Determine the (x, y) coordinate at the center of the cell enclosing the given text.  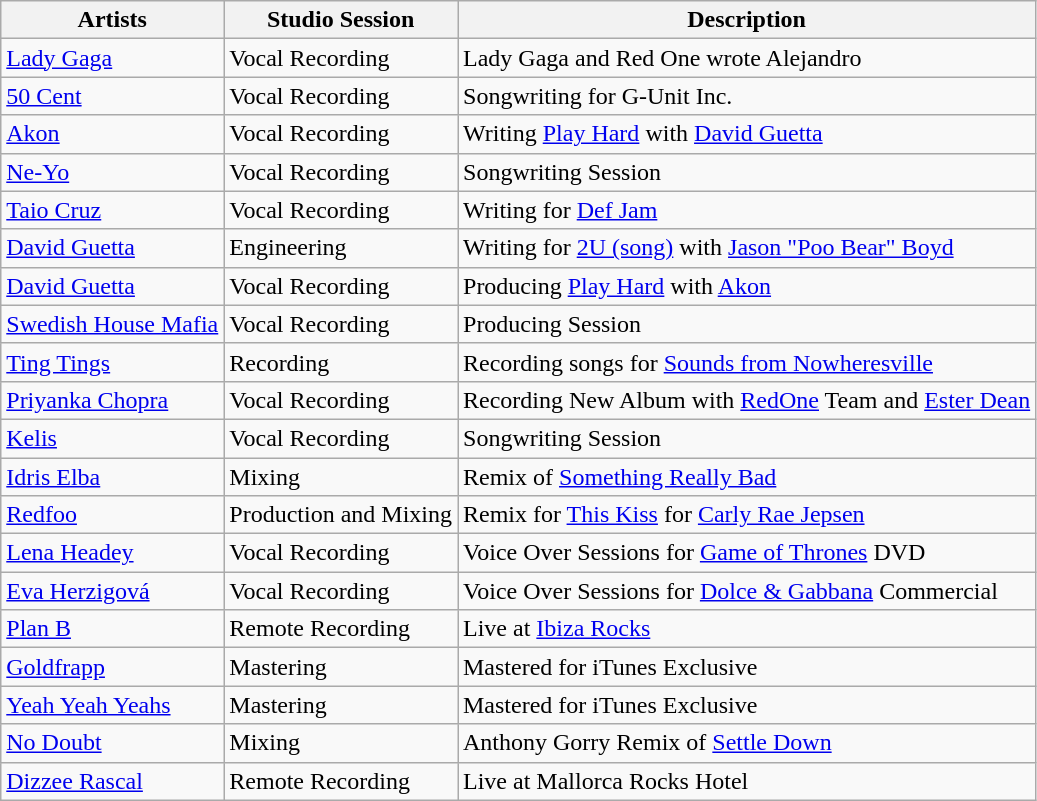
Dizzee Rascal (112, 781)
Production and Mixing (341, 515)
Lady Gaga (112, 58)
Writing for Def Jam (747, 210)
Swedish House Mafia (112, 324)
Lena Headey (112, 553)
Live at Ibiza Rocks (747, 629)
Songwriting for G-Unit Inc. (747, 96)
Kelis (112, 438)
Redfoo (112, 515)
Remix for This Kiss for Carly Rae Jepsen (747, 515)
Ting Tings (112, 362)
Anthony Gorry Remix of Settle Down (747, 743)
Recording songs for Sounds from Nowheresville (747, 362)
Studio Session (341, 20)
No Doubt (112, 743)
Description (747, 20)
Akon (112, 134)
Live at Mallorca Rocks Hotel (747, 781)
Recording New Album with RedOne Team and Ester Dean (747, 400)
50 Cent (112, 96)
Lady Gaga and Red One wrote Alejandro (747, 58)
Writing Play Hard with David Guetta (747, 134)
Yeah Yeah Yeahs (112, 705)
Engineering (341, 248)
Idris Elba (112, 477)
Producing Play Hard with Akon (747, 286)
Eva Herzigová (112, 591)
Voice Over Sessions for Dolce & Gabbana Commercial (747, 591)
Goldfrapp (112, 667)
Recording (341, 362)
Artists (112, 20)
Producing Session (747, 324)
Plan B (112, 629)
Remix of Something Really Bad (747, 477)
Writing for 2U (song) with Jason "Poo Bear" Boyd (747, 248)
Taio Cruz (112, 210)
Ne-Yo (112, 172)
Voice Over Sessions for Game of Thrones DVD (747, 553)
Priyanka Chopra (112, 400)
